Return the (X, Y) coordinate for the center point of the cell that contains the specified text.  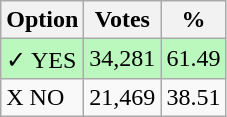
✓ YES (42, 59)
34,281 (122, 59)
X NO (42, 97)
Votes (122, 20)
21,469 (122, 97)
% (194, 20)
38.51 (194, 97)
61.49 (194, 59)
Option (42, 20)
